Pinpoint the cell where the given text exists, returning its [X, Y] midpoint coordinate. 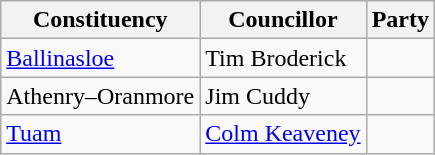
Jim Cuddy [283, 96]
Tuam [100, 134]
Constituency [100, 20]
Ballinasloe [100, 58]
Athenry–Oranmore [100, 96]
Colm Keaveney [283, 134]
Councillor [283, 20]
Tim Broderick [283, 58]
Party [400, 20]
